Search for the cell housing the specified text and yield its [x, y] center coordinate. 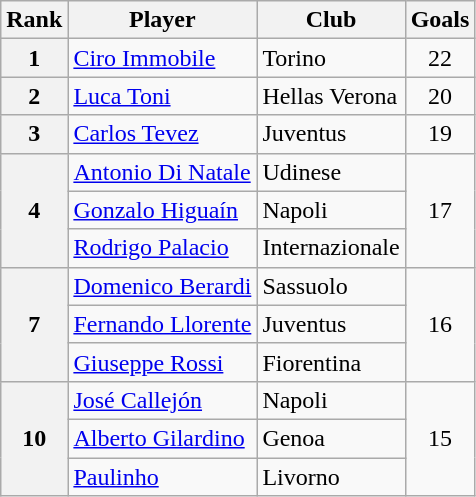
20 [440, 96]
2 [34, 96]
Fernando Llorente [162, 324]
Goals [440, 20]
Genoa [331, 438]
Player [162, 20]
Alberto Gilardino [162, 438]
10 [34, 438]
16 [440, 324]
17 [440, 210]
Giuseppe Rossi [162, 362]
3 [34, 134]
7 [34, 324]
Paulinho [162, 477]
Club [331, 20]
Rodrigo Palacio [162, 248]
José Callejón [162, 400]
15 [440, 438]
Livorno [331, 477]
Internazionale [331, 248]
Udinese [331, 172]
Gonzalo Higuaín [162, 210]
Carlos Tevez [162, 134]
Antonio Di Natale [162, 172]
Sassuolo [331, 286]
Luca Toni [162, 96]
Hellas Verona [331, 96]
Fiorentina [331, 362]
Torino [331, 58]
Domenico Berardi [162, 286]
1 [34, 58]
Ciro Immobile [162, 58]
4 [34, 210]
22 [440, 58]
19 [440, 134]
Rank [34, 20]
